Scan for the cell matching the given text and deliver its (x, y) coordinate at center. 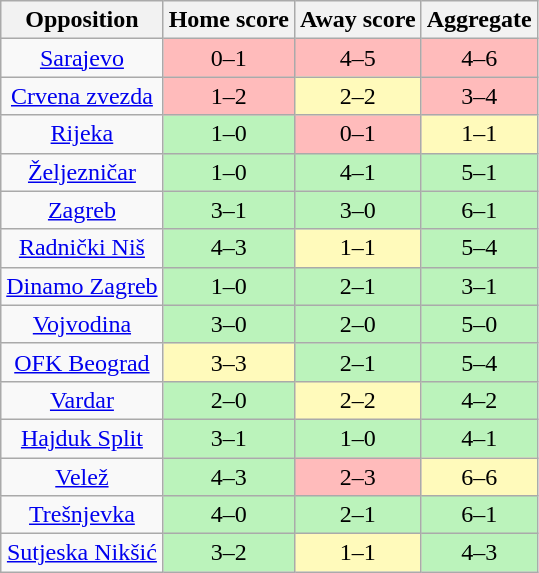
2–3 (358, 477)
1–2 (228, 96)
Home score (228, 20)
Trešnjevka (82, 515)
3–2 (228, 553)
Velež (82, 477)
Radnički Niš (82, 248)
Vardar (82, 400)
Zagreb (82, 210)
Dinamo Zagreb (82, 286)
Crvena zvezda (82, 96)
3–3 (228, 362)
Sutjeska Nikšić (82, 553)
OFK Beograd (82, 362)
3–4 (479, 96)
Željezničar (82, 172)
Opposition (82, 20)
Sarajevo (82, 58)
5–0 (479, 324)
6–6 (479, 477)
Vojvodina (82, 324)
Away score (358, 20)
5–1 (479, 172)
4–6 (479, 58)
Aggregate (479, 20)
4–2 (479, 400)
4–5 (358, 58)
4–0 (228, 515)
Hajduk Split (82, 438)
Rijeka (82, 134)
